Pinpoint the cell where the given text exists, returning its [x, y] midpoint coordinate. 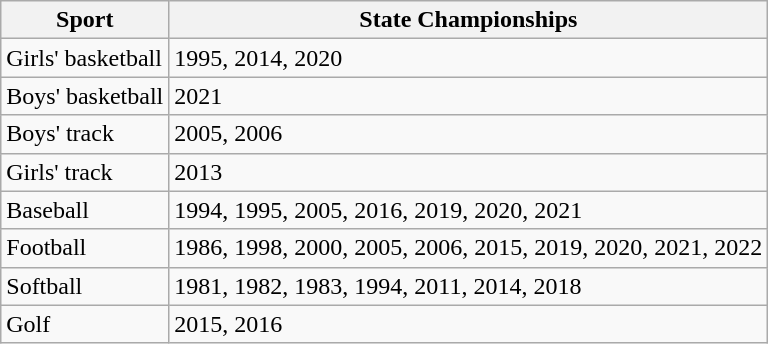
2015, 2016 [468, 324]
Baseball [85, 210]
Girls' track [85, 172]
Girls' basketball [85, 58]
1994, 1995, 2005, 2016, 2019, 2020, 2021 [468, 210]
Boys' track [85, 134]
2021 [468, 96]
State Championships [468, 20]
Golf [85, 324]
2005, 2006 [468, 134]
1986, 1998, 2000, 2005, 2006, 2015, 2019, 2020, 2021, 2022 [468, 248]
Football [85, 248]
2013 [468, 172]
Boys' basketball [85, 96]
Sport [85, 20]
1981, 1982, 1983, 1994, 2011, 2014, 2018 [468, 286]
1995, 2014, 2020 [468, 58]
Softball [85, 286]
